Output the (X, Y) coordinate of the center of the cell containing the given text.  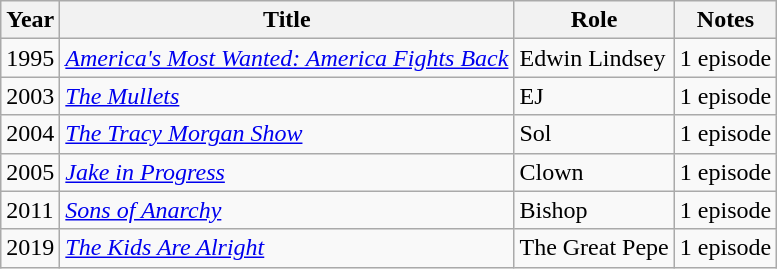
2005 (30, 172)
1995 (30, 58)
Edwin Lindsey (594, 58)
Year (30, 20)
America's Most Wanted: America Fights Back (287, 58)
Jake in Progress (287, 172)
2004 (30, 134)
2019 (30, 248)
The Kids Are Alright (287, 248)
Role (594, 20)
The Mullets (287, 96)
Bishop (594, 210)
Sons of Anarchy (287, 210)
EJ (594, 96)
2011 (30, 210)
2003 (30, 96)
The Great Pepe (594, 248)
Notes (725, 20)
Clown (594, 172)
Sol (594, 134)
The Tracy Morgan Show (287, 134)
Title (287, 20)
